Provide the [X, Y] coordinate of the cell's center where the given text is located.  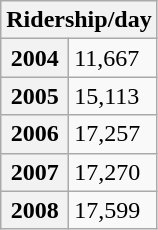
2005 [35, 96]
2008 [35, 210]
17,270 [114, 172]
2007 [35, 172]
15,113 [114, 96]
11,667 [114, 58]
17,257 [114, 134]
2006 [35, 134]
2004 [35, 58]
17,599 [114, 210]
Ridership/day [79, 20]
